Provide the [X, Y] coordinate of the cell's center where the given text is located.  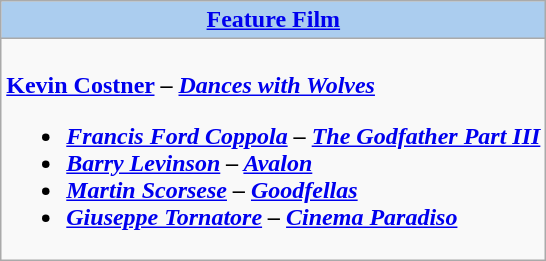
Feature Film [274, 20]
